Scan for the cell matching the given text and deliver its [X, Y] coordinate at center. 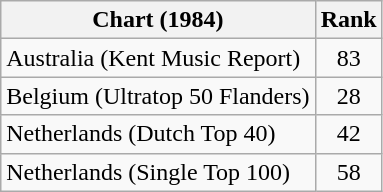
Australia (Kent Music Report) [158, 58]
28 [348, 96]
Netherlands (Single Top 100) [158, 172]
42 [348, 134]
83 [348, 58]
58 [348, 172]
Chart (1984) [158, 20]
Rank [348, 20]
Belgium (Ultratop 50 Flanders) [158, 96]
Netherlands (Dutch Top 40) [158, 134]
